Return the (x, y) coordinate for the center point of the cell that contains the specified text.  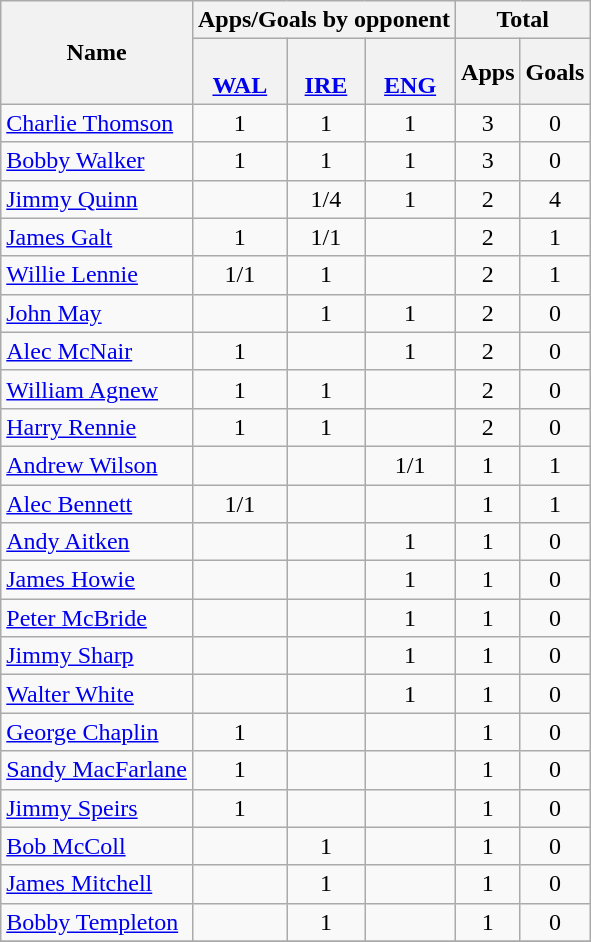
Alec Bennett (97, 503)
Bobby Templeton (97, 922)
ENG (410, 72)
Jimmy Quinn (97, 199)
Andy Aitken (97, 542)
Bob McColl (97, 846)
Alec McNair (97, 351)
Harry Rennie (97, 427)
Apps (488, 72)
Jimmy Sharp (97, 656)
Willie Lennie (97, 275)
IRE (326, 72)
James Mitchell (97, 884)
Apps/Goals by opponent (324, 20)
James Galt (97, 237)
Name (97, 52)
4 (555, 199)
Andrew Wilson (97, 465)
Sandy MacFarlane (97, 770)
George Chaplin (97, 732)
William Agnew (97, 389)
Goals (555, 72)
1/4 (326, 199)
Walter White (97, 694)
Jimmy Speirs (97, 808)
John May (97, 313)
Charlie Thomson (97, 123)
Peter McBride (97, 618)
Bobby Walker (97, 161)
WAL (240, 72)
James Howie (97, 580)
Total (523, 20)
